Return the (X, Y) coordinate for the center point of the cell that contains the specified text.  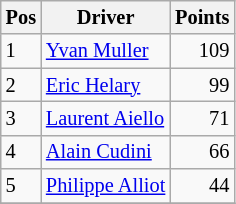
66 (202, 152)
2 (21, 85)
3 (21, 118)
71 (202, 118)
Yvan Muller (106, 51)
Laurent Aiello (106, 118)
Points (202, 17)
Driver (106, 17)
Eric Helary (106, 85)
Pos (21, 17)
44 (202, 186)
99 (202, 85)
Philippe Alliot (106, 186)
1 (21, 51)
5 (21, 186)
Alain Cudini (106, 152)
4 (21, 152)
109 (202, 51)
